Output the [X, Y] coordinate of the center of the cell containing the given text.  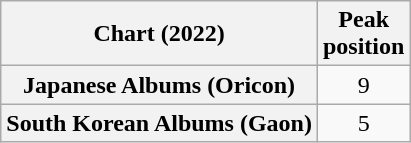
South Korean Albums (Gaon) [160, 123]
Japanese Albums (Oricon) [160, 85]
9 [363, 85]
Peakposition [363, 34]
Chart (2022) [160, 34]
5 [363, 123]
